Extract the (X, Y) coordinate from the center of the cell holding the provided text.  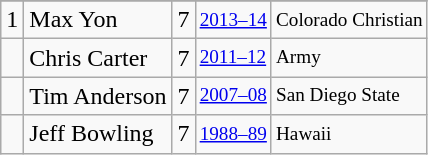
Jeff Bowling (98, 134)
2011–12 (233, 58)
Chris Carter (98, 58)
1988–89 (233, 134)
San Diego State (349, 96)
Hawaii (349, 134)
Tim Anderson (98, 96)
2013–14 (233, 20)
Max Yon (98, 20)
Army (349, 58)
1 (12, 20)
2007–08 (233, 96)
Colorado Christian (349, 20)
